Return (x, y) of the center of cell containing provided text 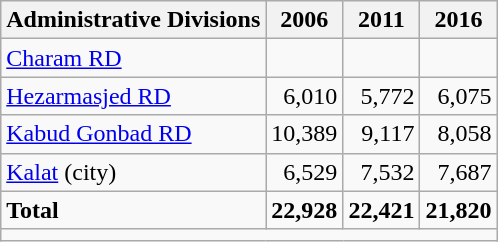
8,058 (458, 134)
5,772 (382, 96)
Administrative Divisions (134, 20)
6,010 (304, 96)
Charam RD (134, 58)
2011 (382, 20)
6,075 (458, 96)
21,820 (458, 210)
22,928 (304, 210)
Kabud Gonbad RD (134, 134)
6,529 (304, 172)
7,687 (458, 172)
10,389 (304, 134)
7,532 (382, 172)
2006 (304, 20)
22,421 (382, 210)
9,117 (382, 134)
Kalat (city) (134, 172)
Hezarmasjed RD (134, 96)
Total (134, 210)
2016 (458, 20)
